For the text-containing cell, return its midpoint in [X, Y] coordinate format. 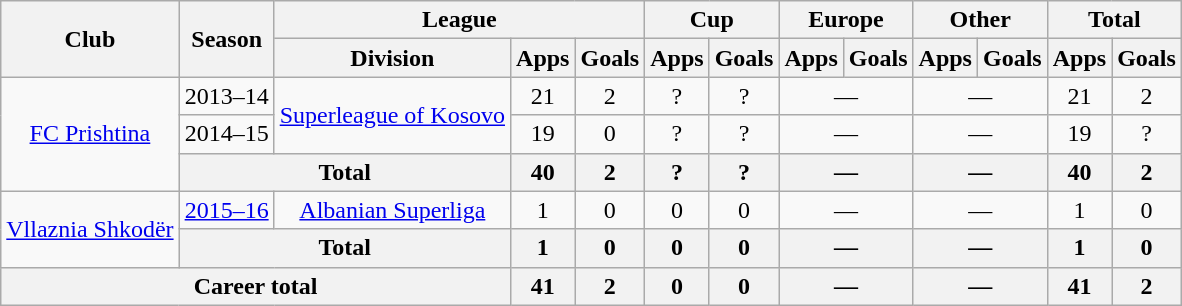
Vllaznia Shkodër [90, 229]
Season [226, 39]
2015–16 [226, 210]
Division [392, 58]
FC Prishtina [90, 134]
Superleague of Kosovo [392, 115]
Other [980, 20]
Cup [712, 20]
2013–14 [226, 96]
Albanian Superliga [392, 210]
Career total [256, 286]
Club [90, 39]
Europe [846, 20]
2014–15 [226, 134]
League [460, 20]
